Return (x, y) of the center of cell containing provided text 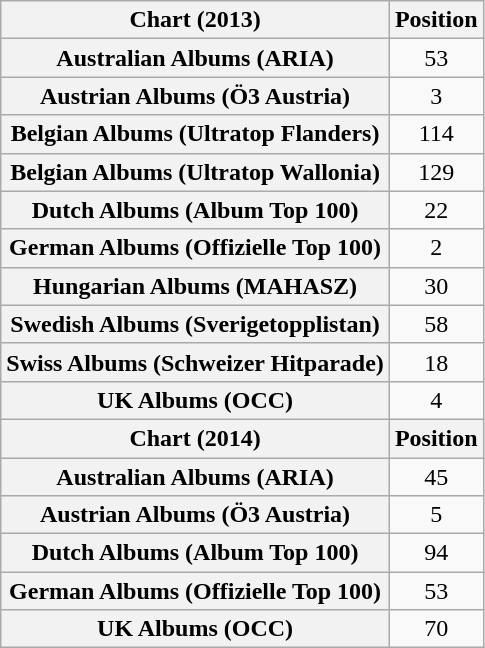
2 (436, 248)
22 (436, 210)
Belgian Albums (Ultratop Flanders) (196, 134)
Chart (2014) (196, 438)
30 (436, 286)
114 (436, 134)
129 (436, 172)
Hungarian Albums (MAHASZ) (196, 286)
Belgian Albums (Ultratop Wallonia) (196, 172)
5 (436, 515)
Swiss Albums (Schweizer Hitparade) (196, 362)
58 (436, 324)
Chart (2013) (196, 20)
Swedish Albums (Sverigetopplistan) (196, 324)
18 (436, 362)
4 (436, 400)
3 (436, 96)
70 (436, 629)
94 (436, 553)
45 (436, 477)
